Capture the cell that displays the provided text and extract its (x, y) central coordinate. 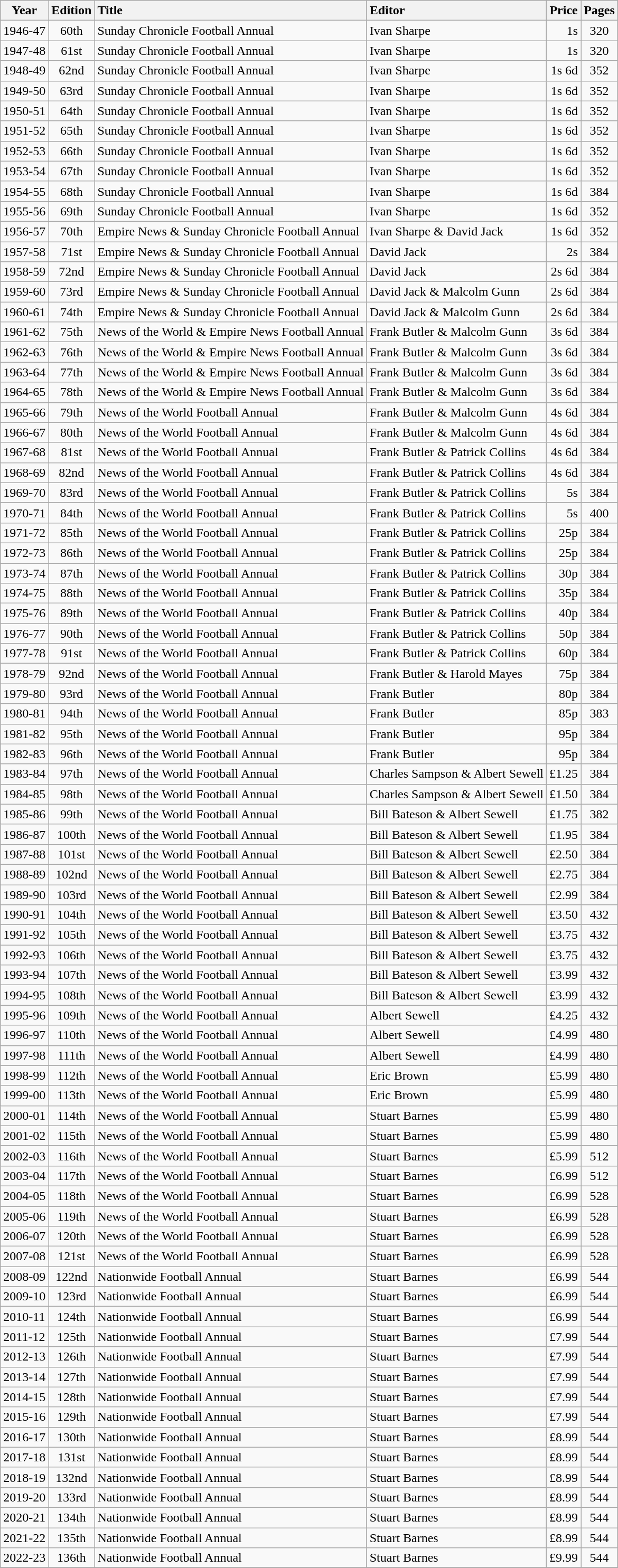
133rd (72, 1497)
1952-53 (24, 151)
2017-18 (24, 1457)
1993-94 (24, 975)
103rd (72, 895)
131st (72, 1457)
82nd (72, 473)
£1.95 (564, 834)
£2.50 (564, 854)
Ivan Sharpe & David Jack (456, 231)
Price (564, 11)
1951-52 (24, 131)
97th (72, 774)
2006-07 (24, 1236)
1984-85 (24, 794)
40p (564, 613)
92nd (72, 674)
2016-17 (24, 1437)
132nd (72, 1477)
65th (72, 131)
2020-21 (24, 1517)
2005-06 (24, 1216)
1985-86 (24, 814)
1995-96 (24, 1015)
121st (72, 1257)
2011-12 (24, 1337)
112th (72, 1075)
63rd (72, 91)
2000-01 (24, 1116)
1979-80 (24, 694)
75p (564, 674)
1996-97 (24, 1035)
123rd (72, 1297)
1975-76 (24, 613)
90th (72, 634)
118th (72, 1196)
382 (600, 814)
1974-75 (24, 593)
2s (564, 252)
Year (24, 11)
93rd (72, 694)
1964-65 (24, 392)
73rd (72, 292)
1992-93 (24, 955)
67th (72, 171)
61st (72, 51)
2014-15 (24, 1397)
1990-91 (24, 915)
84th (72, 513)
68th (72, 191)
1948-49 (24, 71)
76th (72, 352)
400 (600, 513)
128th (72, 1397)
35p (564, 593)
1998-99 (24, 1075)
70th (72, 231)
£4.25 (564, 1015)
105th (72, 935)
1963-64 (24, 372)
85th (72, 533)
1967-68 (24, 452)
71st (72, 252)
Editor (456, 11)
1981-82 (24, 734)
122nd (72, 1277)
98th (72, 794)
80p (564, 694)
1973-74 (24, 573)
69th (72, 211)
2018-19 (24, 1477)
119th (72, 1216)
136th (72, 1558)
62nd (72, 71)
110th (72, 1035)
£2.99 (564, 895)
64th (72, 111)
60th (72, 31)
1966-67 (24, 432)
1961-62 (24, 332)
1999-00 (24, 1095)
1994-95 (24, 995)
91st (72, 654)
94th (72, 714)
80th (72, 432)
1956-57 (24, 231)
2002-03 (24, 1156)
108th (72, 995)
50p (564, 634)
114th (72, 1116)
1962-63 (24, 352)
1958-59 (24, 272)
1957-58 (24, 252)
£9.99 (564, 1558)
116th (72, 1156)
2013-14 (24, 1377)
2008-09 (24, 1277)
85p (564, 714)
1988-89 (24, 874)
Pages (600, 11)
1978-79 (24, 674)
120th (72, 1236)
1989-90 (24, 895)
1980-81 (24, 714)
130th (72, 1437)
60p (564, 654)
106th (72, 955)
1987-88 (24, 854)
1972-73 (24, 553)
66th (72, 151)
99th (72, 814)
£1.50 (564, 794)
1971-72 (24, 533)
89th (72, 613)
127th (72, 1377)
102nd (72, 874)
1954-55 (24, 191)
75th (72, 332)
2019-20 (24, 1497)
30p (564, 573)
1965-66 (24, 412)
£2.75 (564, 874)
83rd (72, 493)
129th (72, 1417)
74th (72, 312)
1946-47 (24, 31)
2012-13 (24, 1357)
87th (72, 573)
Edition (72, 11)
1977-78 (24, 654)
1953-54 (24, 171)
2007-08 (24, 1257)
2001-02 (24, 1136)
135th (72, 1538)
109th (72, 1015)
2003-04 (24, 1176)
79th (72, 412)
125th (72, 1337)
383 (600, 714)
£1.25 (564, 774)
95th (72, 734)
104th (72, 915)
£1.75 (564, 814)
1960-61 (24, 312)
2004-05 (24, 1196)
1991-92 (24, 935)
2022-23 (24, 1558)
72nd (72, 272)
1997-98 (24, 1055)
124th (72, 1317)
111th (72, 1055)
2015-16 (24, 1417)
101st (72, 854)
86th (72, 553)
2021-22 (24, 1538)
126th (72, 1357)
1982-83 (24, 754)
1955-56 (24, 211)
1959-60 (24, 292)
1986-87 (24, 834)
Frank Butler & Harold Mayes (456, 674)
115th (72, 1136)
1976-77 (24, 634)
96th (72, 754)
100th (72, 834)
88th (72, 593)
2010-11 (24, 1317)
134th (72, 1517)
1950-51 (24, 111)
1969-70 (24, 493)
1983-84 (24, 774)
1949-50 (24, 91)
1947-48 (24, 51)
2009-10 (24, 1297)
81st (72, 452)
78th (72, 392)
£3.50 (564, 915)
113th (72, 1095)
107th (72, 975)
77th (72, 372)
1968-69 (24, 473)
117th (72, 1176)
1970-71 (24, 513)
Title (230, 11)
